Detect which cell encompasses the target text, then output its [x, y] center coordinate. 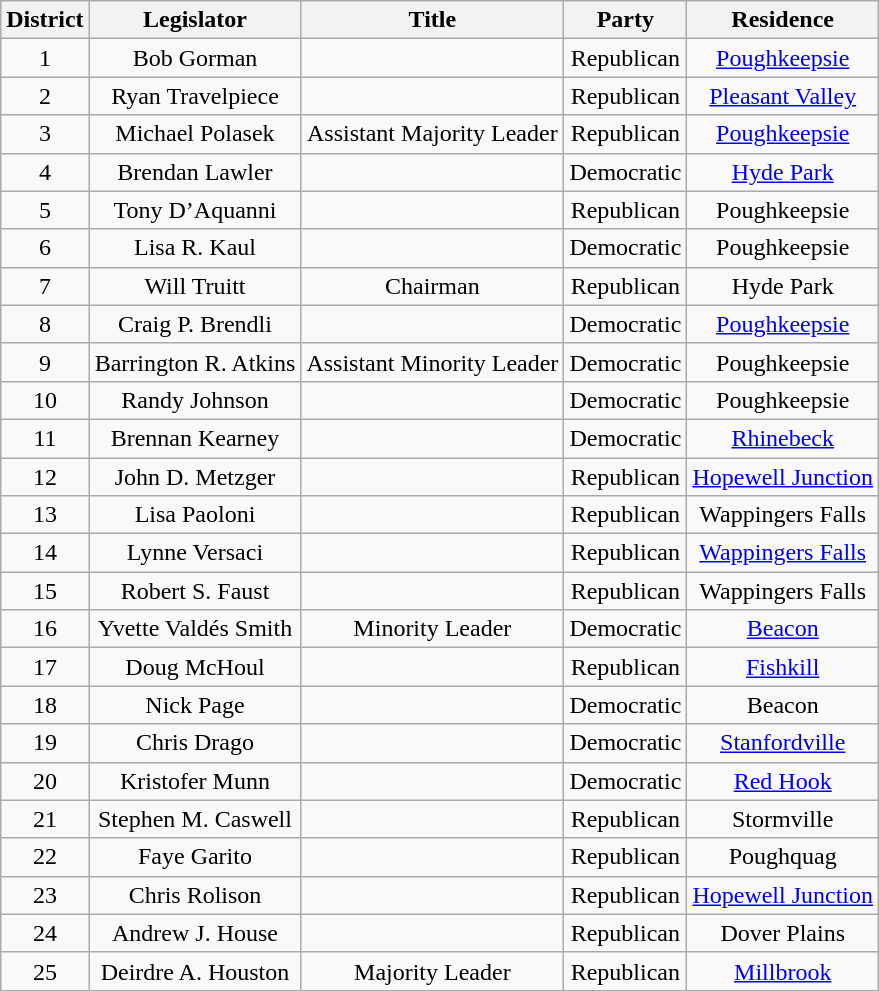
Stormville [783, 819]
22 [45, 857]
4 [45, 172]
Randy Johnson [195, 400]
Michael Polasek [195, 134]
19 [45, 743]
Stanfordville [783, 743]
2 [45, 96]
Lisa Paoloni [195, 515]
17 [45, 667]
Dover Plains [783, 933]
13 [45, 515]
Bob Gorman [195, 58]
16 [45, 629]
Chris Rolison [195, 895]
Lynne Versaci [195, 553]
1 [45, 58]
8 [45, 324]
District [45, 20]
Residence [783, 20]
Craig P. Brendli [195, 324]
Chairman [432, 286]
Rhinebeck [783, 438]
Andrew J. House [195, 933]
20 [45, 781]
Chris Drago [195, 743]
5 [45, 210]
Deirdre A. Houston [195, 971]
John D. Metzger [195, 477]
Kristofer Munn [195, 781]
11 [45, 438]
Faye Garito [195, 857]
Lisa R. Kaul [195, 248]
3 [45, 134]
7 [45, 286]
Poughquag [783, 857]
Legislator [195, 20]
Ryan Travelpiece [195, 96]
10 [45, 400]
18 [45, 705]
Majority Leader [432, 971]
Brendan Lawler [195, 172]
Fishkill [783, 667]
Barrington R. Atkins [195, 362]
Pleasant Valley [783, 96]
Minority Leader [432, 629]
9 [45, 362]
24 [45, 933]
Millbrook [783, 971]
Party [626, 20]
Tony D’Aquanni [195, 210]
12 [45, 477]
Nick Page [195, 705]
14 [45, 553]
Doug McHoul [195, 667]
6 [45, 248]
21 [45, 819]
Stephen M. Caswell [195, 819]
Assistant Minority Leader [432, 362]
Will Truitt [195, 286]
15 [45, 591]
Red Hook [783, 781]
Yvette Valdés Smith [195, 629]
Brennan Kearney [195, 438]
Title [432, 20]
25 [45, 971]
23 [45, 895]
Assistant Majority Leader [432, 134]
Robert S. Faust [195, 591]
